Determine the (X, Y) coordinate at the center of the cell enclosing the given text.  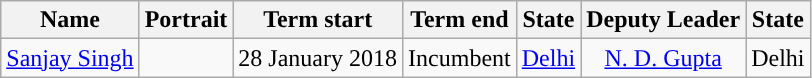
Term end (460, 20)
Deputy Leader (664, 20)
Incumbent (460, 58)
Portrait (186, 20)
N. D. Gupta (664, 58)
Term start (318, 20)
Sanjay Singh (70, 58)
28 January 2018 (318, 58)
Name (70, 20)
